Pinpoint the cell where the given text exists, returning its [x, y] midpoint coordinate. 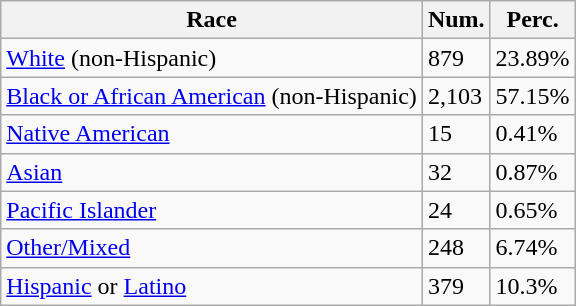
879 [456, 58]
0.41% [532, 134]
10.3% [532, 286]
Num. [456, 20]
Black or African American (non-Hispanic) [212, 96]
White (non-Hispanic) [212, 58]
248 [456, 248]
Pacific Islander [212, 210]
Hispanic or Latino [212, 286]
0.87% [532, 172]
Race [212, 20]
0.65% [532, 210]
15 [456, 134]
Asian [212, 172]
Perc. [532, 20]
32 [456, 172]
57.15% [532, 96]
379 [456, 286]
23.89% [532, 58]
6.74% [532, 248]
Other/Mixed [212, 248]
2,103 [456, 96]
24 [456, 210]
Native American [212, 134]
